Find where the given text appears and provide that cell's center as [X, Y] coordinate. 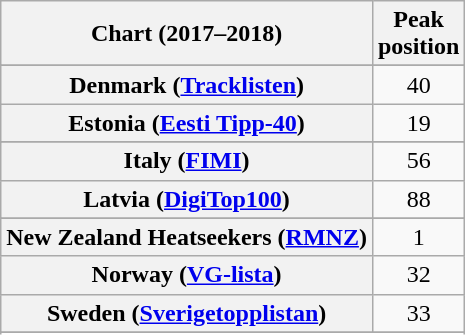
Latvia (DigiTop100) [187, 199]
33 [418, 313]
Peak position [418, 34]
Norway (VG-lista) [187, 275]
New Zealand Heatseekers (RMNZ) [187, 237]
Chart (2017–2018) [187, 34]
40 [418, 85]
1 [418, 237]
19 [418, 123]
Italy (FIMI) [187, 161]
Sweden (Sverigetopplistan) [187, 313]
Denmark (Tracklisten) [187, 85]
56 [418, 161]
32 [418, 275]
Estonia (Eesti Tipp-40) [187, 123]
88 [418, 199]
